Provide the (x, y) coordinate of the cell's center where the given text is located.  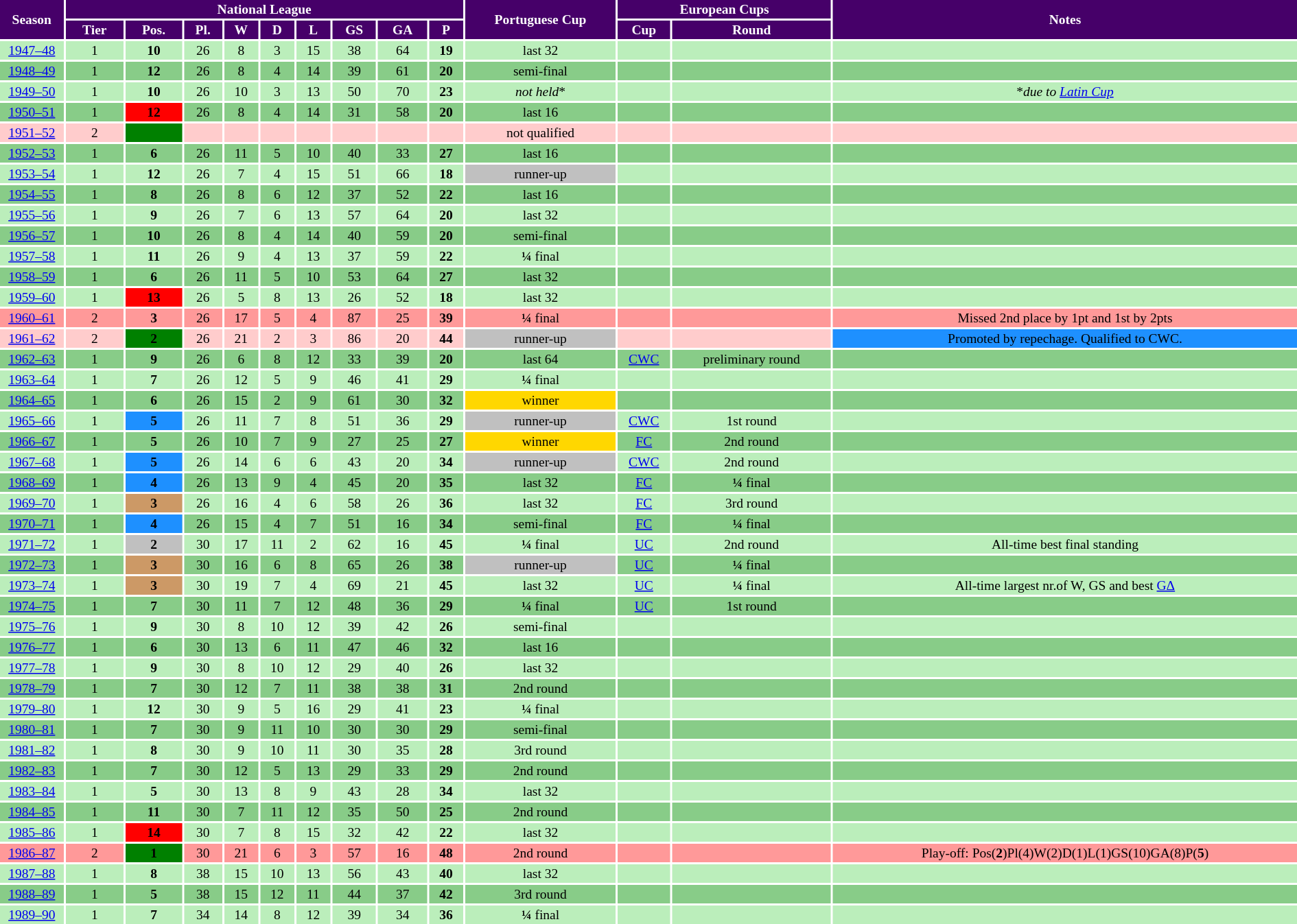
All-time best final standing (1065, 545)
56 (354, 874)
L (314, 30)
Pl. (203, 30)
1968–69 (32, 483)
1976–77 (32, 648)
1953–54 (32, 174)
1948–49 (32, 71)
1963–64 (32, 380)
W (241, 30)
1952–53 (32, 154)
GS (354, 30)
53 (354, 277)
1983–84 (32, 792)
1966–67 (32, 442)
Tier (95, 30)
1978–79 (32, 689)
70 (402, 92)
1967–68 (32, 462)
1988–89 (32, 895)
1989–90 (32, 915)
87 (354, 318)
1987–88 (32, 874)
D (277, 30)
P (446, 30)
1965–66 (32, 421)
Portuguese Cup (541, 19)
Cup (644, 30)
Pos. (154, 30)
Missed 2nd place by 1pt and 1st by 2pts (1065, 318)
last 64 (541, 359)
1955–56 (32, 215)
1974–75 (32, 606)
1979–80 (32, 709)
1950–51 (32, 112)
1949–50 (32, 92)
All-time largest nr.of W, GS and best GΔ (1065, 586)
not qualified (541, 133)
1975–76 (32, 627)
1960–61 (32, 318)
1981–82 (32, 750)
1951–52 (32, 133)
Season (32, 19)
Play-off: Pos(2)Pl(4)W(2)D(1)L(1)GS(10)GA(8)P(5) (1065, 853)
1958–59 (32, 277)
1956–57 (32, 236)
1970–71 (32, 524)
1982–83 (32, 771)
Notes (1065, 19)
1947–48 (32, 51)
preliminary round (751, 359)
1969–70 (32, 504)
47 (354, 648)
69 (354, 586)
1977–78 (32, 668)
1980–81 (32, 730)
62 (354, 545)
1986–87 (32, 853)
Promoted by repechage. Qualified to CWC. (1065, 339)
not held* (541, 92)
1984–85 (32, 812)
86 (354, 339)
65 (354, 565)
1973–74 (32, 586)
1964–65 (32, 401)
1971–72 (32, 545)
66 (402, 174)
European Cups (725, 10)
1972–73 (32, 565)
National League (265, 10)
*due to Latin Cup (1065, 92)
1961–62 (32, 339)
1954–55 (32, 195)
1959–60 (32, 298)
Round (751, 30)
1957–58 (32, 257)
1985–86 (32, 833)
1962–63 (32, 359)
GA (402, 30)
